Extract the [x, y] coordinate from the center of the cell holding the provided text.  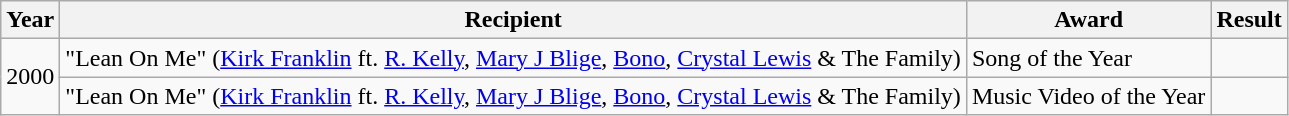
Music Video of the Year [1088, 96]
Result [1249, 20]
2000 [30, 77]
Year [30, 20]
Recipient [514, 20]
Song of the Year [1088, 58]
Award [1088, 20]
